Detect which cell encompasses the target text, then output its (X, Y) center coordinate. 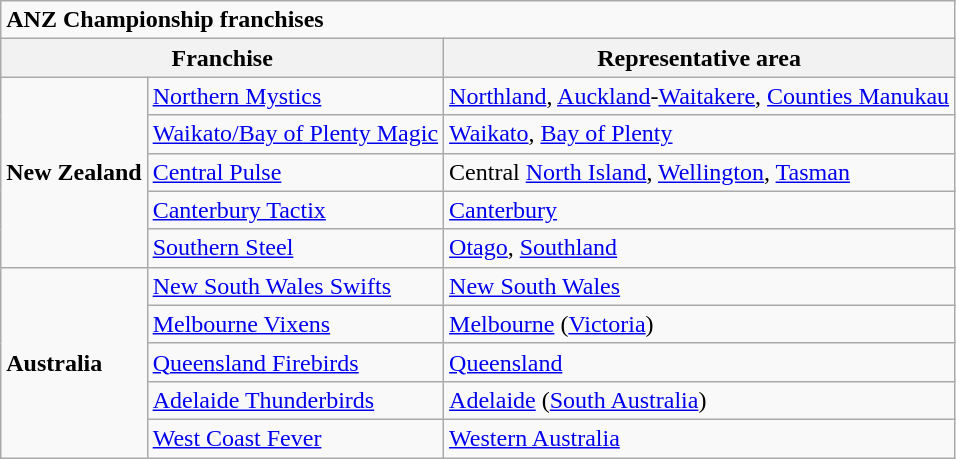
New South Wales (700, 286)
Canterbury (700, 210)
Queensland Firebirds (295, 362)
Western Australia (700, 438)
New Zealand (74, 172)
Waikato, Bay of Plenty (700, 134)
New South Wales Swifts (295, 286)
Representative area (700, 58)
Canterbury Tactix (295, 210)
Adelaide Thunderbirds (295, 400)
Northland, Auckland-Waitakere, Counties Manukau (700, 96)
Queensland (700, 362)
Franchise (222, 58)
Melbourne Vixens (295, 324)
Melbourne (Victoria) (700, 324)
Central North Island, Wellington, Tasman (700, 172)
Waikato/Bay of Plenty Magic (295, 134)
West Coast Fever (295, 438)
ANZ Championship franchises (478, 20)
Australia (74, 362)
Southern Steel (295, 248)
Adelaide (South Australia) (700, 400)
Northern Mystics (295, 96)
Otago, Southland (700, 248)
Central Pulse (295, 172)
